Detect which cell encompasses the target text, then output its [X, Y] center coordinate. 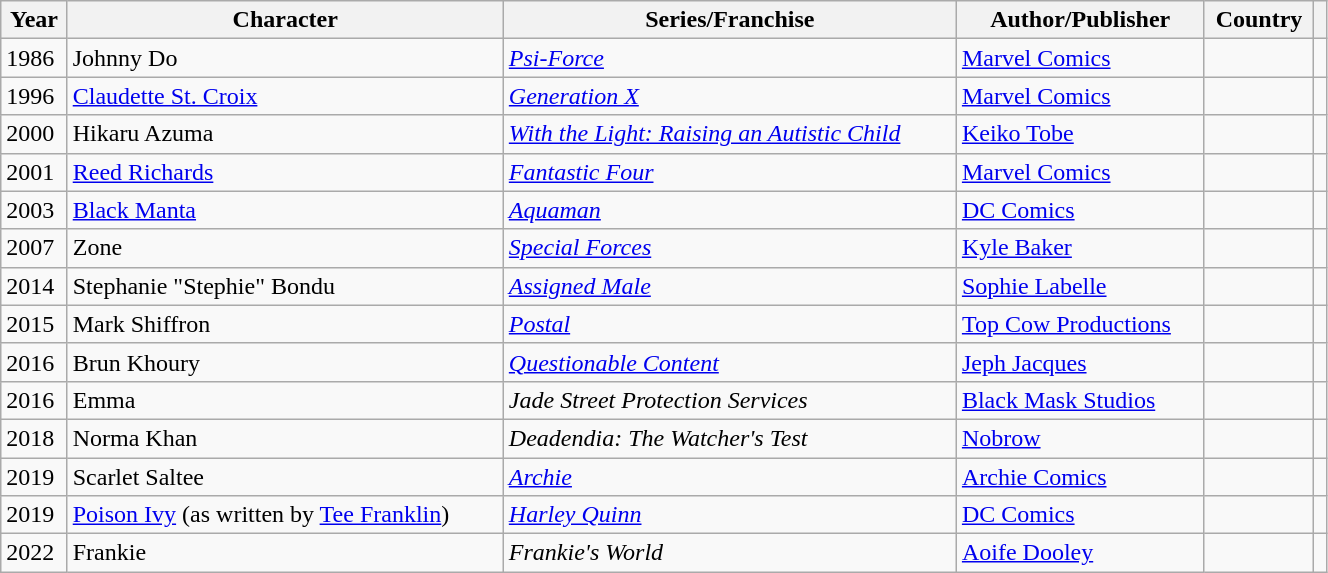
Sophie Labelle [1080, 286]
Scarlet Saltee [285, 477]
2000 [34, 134]
Year [34, 20]
Emma [285, 400]
Archie Comics [1080, 477]
2018 [34, 438]
2007 [34, 248]
Reed Richards [285, 172]
Harley Quinn [730, 515]
2014 [34, 286]
Brun Khoury [285, 362]
Johnny Do [285, 58]
Kyle Baker [1080, 248]
Norma Khan [285, 438]
Black Mask Studios [1080, 400]
Hikaru Azuma [285, 134]
Aquaman [730, 210]
Claudette St. Croix [285, 96]
Stephanie "Stephie" Bondu [285, 286]
Generation X [730, 96]
1986 [34, 58]
Mark Shiffron [285, 324]
Fantastic Four [730, 172]
Special Forces [730, 248]
Deadendia: The Watcher's Test [730, 438]
Top Cow Productions [1080, 324]
Archie [730, 477]
2022 [34, 553]
Author/Publisher [1080, 20]
Black Manta [285, 210]
2015 [34, 324]
Frankie [285, 553]
Poison Ivy (as written by Tee Franklin) [285, 515]
Questionable Content [730, 362]
Frankie's World [730, 553]
Aoife Dooley [1080, 553]
Assigned Male [730, 286]
Series/Franchise [730, 20]
Jeph Jacques [1080, 362]
Keiko Tobe [1080, 134]
Country [1259, 20]
2003 [34, 210]
1996 [34, 96]
Jade Street Protection Services [730, 400]
Zone [285, 248]
Psi-Force [730, 58]
With the Light: Raising an Autistic Child [730, 134]
Nobrow [1080, 438]
Postal [730, 324]
2001 [34, 172]
Character [285, 20]
